For the text-containing cell, return its midpoint in (X, Y) coordinate format. 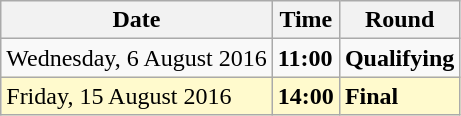
14:00 (306, 96)
Qualifying (399, 58)
Final (399, 96)
Round (399, 20)
Time (306, 20)
Friday, 15 August 2016 (137, 96)
Date (137, 20)
11:00 (306, 58)
Wednesday, 6 August 2016 (137, 58)
